Provide the [X, Y] coordinate of the cell's center where the given text is located.  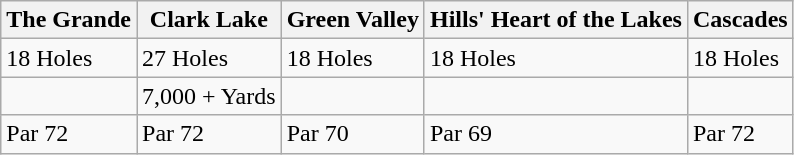
Green Valley [352, 20]
27 Holes [208, 58]
Hills' Heart of the Lakes [556, 20]
Clark Lake [208, 20]
Par 69 [556, 134]
Cascades [740, 20]
Par 70 [352, 134]
The Grande [69, 20]
7,000 + Yards [208, 96]
